Capture the cell that displays the provided text and extract its (X, Y) central coordinate. 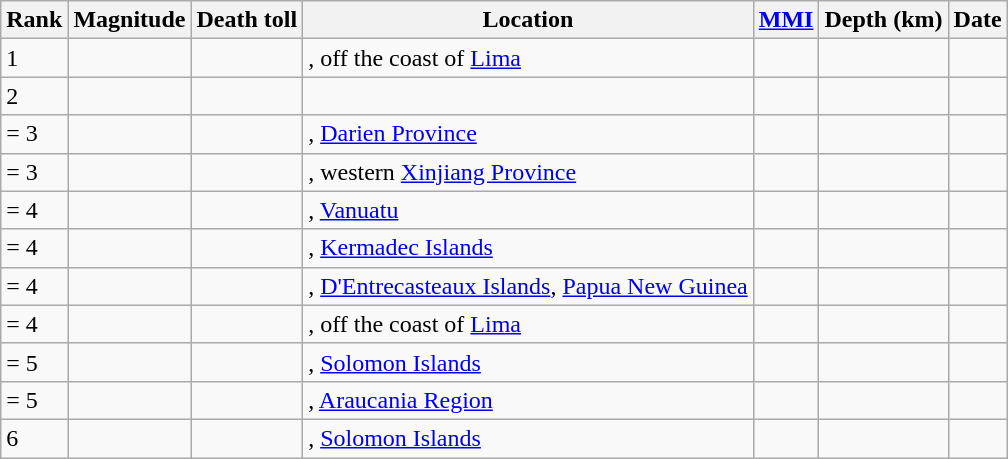
Rank (34, 20)
, western Xinjiang Province (528, 172)
, Vanuatu (528, 210)
Death toll (247, 20)
, Darien Province (528, 134)
Date (978, 20)
Location (528, 20)
6 (34, 438)
MMI (786, 20)
Magnitude (130, 20)
2 (34, 96)
Depth (km) (884, 20)
, Araucania Region (528, 400)
, Kermadec Islands (528, 248)
1 (34, 58)
, D'Entrecasteaux Islands, Papua New Guinea (528, 286)
